Scan for the cell matching the given text and deliver its (x, y) coordinate at center. 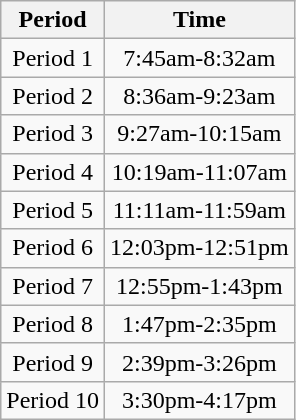
12:03pm-12:51pm (199, 248)
11:11am-11:59am (199, 210)
Period 8 (53, 324)
12:55pm-1:43pm (199, 286)
10:19am-11:07am (199, 172)
Period 4 (53, 172)
2:39pm-3:26pm (199, 362)
8:36am-9:23am (199, 96)
Period 1 (53, 58)
Period 5 (53, 210)
Period 6 (53, 248)
Period 3 (53, 134)
Period 7 (53, 286)
Period 2 (53, 96)
Period 10 (53, 400)
3:30pm-4:17pm (199, 400)
Period (53, 20)
Period 9 (53, 362)
9:27am-10:15am (199, 134)
Time (199, 20)
7:45am-8:32am (199, 58)
1:47pm-2:35pm (199, 324)
